Detect which cell encompasses the target text, then output its [x, y] center coordinate. 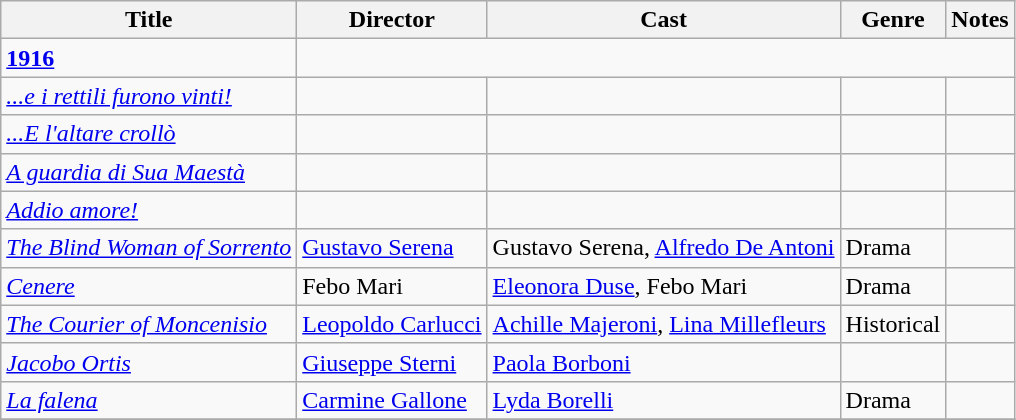
Title [149, 20]
Giuseppe Sterni [392, 362]
Historical [893, 324]
A guardia di Sua Maestà [149, 172]
Jacobo Ortis [149, 362]
Gustavo Serena [392, 248]
Carmine Gallone [392, 400]
Leopoldo Carlucci [392, 324]
Genre [893, 20]
The Courier of Moncenisio [149, 324]
Achille Majeroni, Lina Millefleurs [664, 324]
Cenere [149, 286]
Cast [664, 20]
La falena [149, 400]
1916 [149, 58]
Paola Borboni [664, 362]
Addio amore! [149, 210]
...e i rettili furono vinti! [149, 96]
Director [392, 20]
Gustavo Serena, Alfredo De Antoni [664, 248]
Eleonora Duse, Febo Mari [664, 286]
...E l'altare crollò [149, 134]
Lyda Borelli [664, 400]
Notes [980, 20]
Febo Mari [392, 286]
The Blind Woman of Sorrento [149, 248]
